Detect which cell encompasses the target text, then output its [x, y] center coordinate. 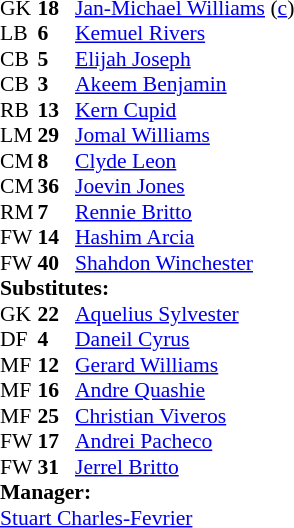
Kemuel Rivers [184, 33]
36 [57, 187]
Daneil Cyrus [184, 339]
Shahdon Winchester [184, 263]
Akeem Benjamin [184, 85]
LM [19, 135]
Jerrel Britto [184, 467]
3 [57, 85]
Joevin Jones [184, 187]
Hashim Arcia [184, 237]
14 [57, 237]
16 [57, 391]
DF [19, 339]
Manager: [147, 493]
Rennie Britto [184, 212]
Aquelius Sylvester [184, 314]
LB [19, 33]
4 [57, 339]
7 [57, 212]
29 [57, 135]
5 [57, 59]
22 [57, 314]
Gerard Williams [184, 365]
RB [19, 110]
Andrei Pacheco [184, 441]
Clyde Leon [184, 161]
Elijah Joseph [184, 59]
25 [57, 416]
Christian Viveros [184, 416]
RM [19, 212]
17 [57, 441]
GK [19, 314]
13 [57, 110]
12 [57, 365]
Kern Cupid [184, 110]
Andre Quashie [184, 391]
31 [57, 467]
8 [57, 161]
6 [57, 33]
Substitutes: [147, 289]
Jomal Williams [184, 135]
40 [57, 263]
